Scan for the cell matching the given text and deliver its (X, Y) coordinate at center. 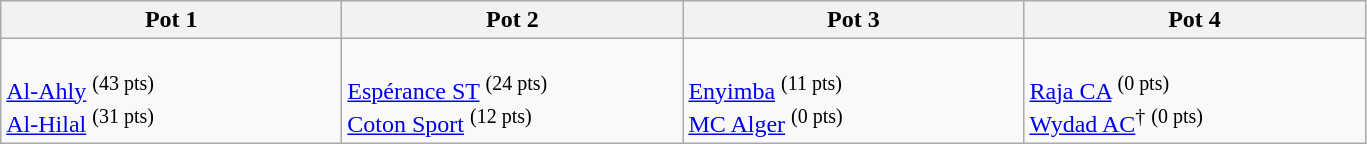
Al-Ahly (43 pts) Al-Hilal (31 pts) (172, 92)
Espérance ST (24 pts) Coton Sport (12 pts) (512, 92)
Pot 2 (512, 20)
Raja CA (0 pts) Wydad AC† (0 pts) (1194, 92)
Enyimba (11 pts) MC Alger (0 pts) (854, 92)
Pot 4 (1194, 20)
Pot 1 (172, 20)
Pot 3 (854, 20)
